Output the [x, y] coordinate of the center of the cell containing the given text.  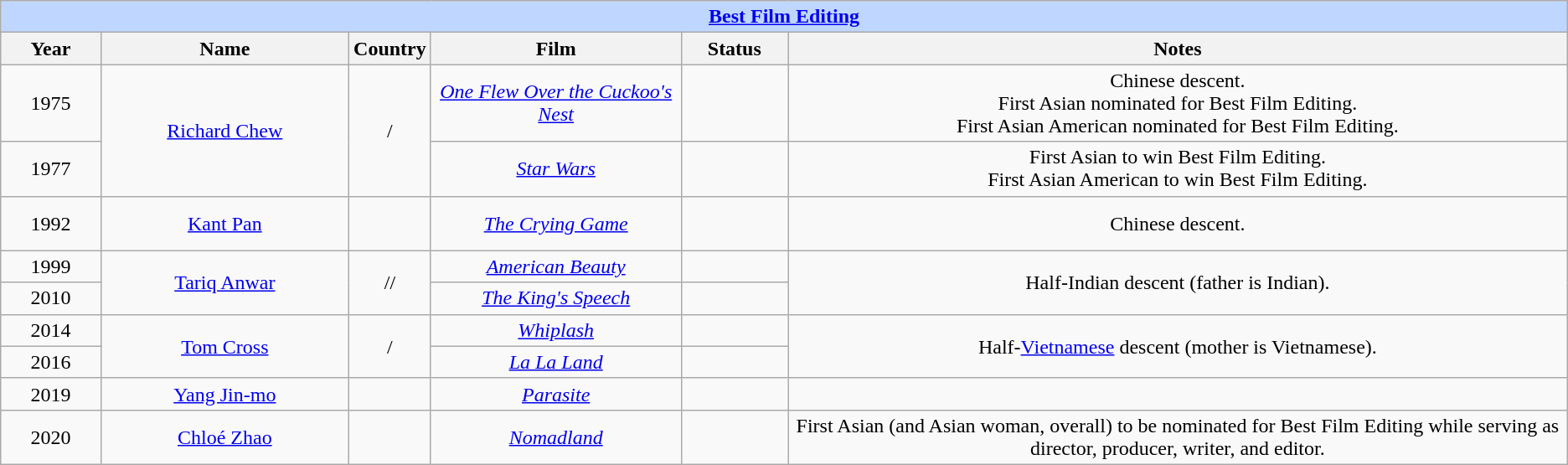
Tariq Anwar [224, 282]
Best Film Editing [784, 17]
// [390, 282]
The Crying Game [556, 223]
1975 [50, 103]
Kant Pan [224, 223]
Half-Vietnamese descent (mother is Vietnamese). [1178, 346]
Whiplash [556, 330]
Status [734, 49]
La La Land [556, 362]
Tom Cross [224, 346]
2010 [50, 298]
Richard Chew [224, 131]
Chinese descent. [1178, 223]
1999 [50, 266]
First Asian (and Asian woman, overall) to be nominated for Best Film Editing while serving as director, producer, writer, and editor. [1178, 437]
Year [50, 49]
Half-Indian descent (father is Indian). [1178, 282]
Film [556, 49]
Country [390, 49]
First Asian to win Best Film Editing.First Asian American to win Best Film Editing. [1178, 169]
One Flew Over the Cuckoo's Nest [556, 103]
Star Wars [556, 169]
Name [224, 49]
Notes [1178, 49]
1992 [50, 223]
Parasite [556, 394]
Nomadland [556, 437]
Chinese descent.First Asian nominated for Best Film Editing.First Asian American nominated for Best Film Editing. [1178, 103]
2016 [50, 362]
The King's Speech [556, 298]
Yang Jin-mo [224, 394]
American Beauty [556, 266]
2019 [50, 394]
2014 [50, 330]
Chloé Zhao [224, 437]
2020 [50, 437]
1977 [50, 169]
